Locate the cell with the specified text and output its (X, Y) center coordinate. 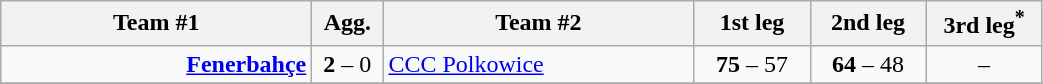
1st leg (752, 24)
3rd leg* (984, 24)
Team #1 (156, 24)
CCC Polkowice (538, 64)
64 – 48 (868, 64)
Fenerbahçe (156, 64)
– (984, 64)
Team #2 (538, 24)
2 – 0 (348, 64)
Agg. (348, 24)
75 – 57 (752, 64)
2nd leg (868, 24)
